Extract the [x, y] coordinate from the center of the cell holding the provided text.  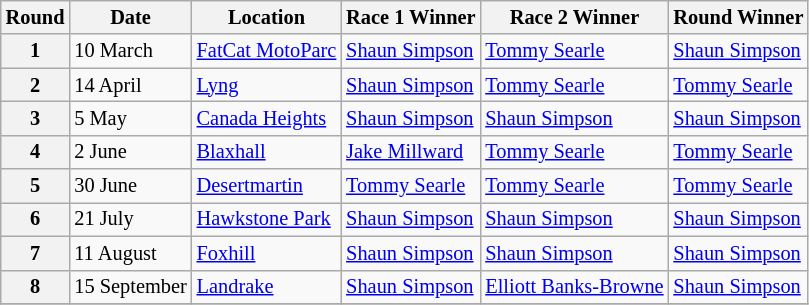
Canada Heights [267, 118]
4 [36, 152]
14 April [130, 85]
1 [36, 51]
Desertmartin [267, 186]
2 June [130, 152]
FatCat MotoParc [267, 51]
Location [267, 17]
15 September [130, 287]
5 May [130, 118]
Race 2 Winner [574, 17]
Round Winner [738, 17]
11 August [130, 253]
6 [36, 219]
7 [36, 253]
5 [36, 186]
10 March [130, 51]
Round [36, 17]
30 June [130, 186]
Foxhill [267, 253]
Date [130, 17]
Race 1 Winner [410, 17]
3 [36, 118]
Elliott Banks-Browne [574, 287]
Landrake [267, 287]
2 [36, 85]
Lyng [267, 85]
Jake Millward [410, 152]
Hawkstone Park [267, 219]
8 [36, 287]
21 July [130, 219]
Blaxhall [267, 152]
